Determine the [x, y] coordinate at the center of the cell enclosing the given text.  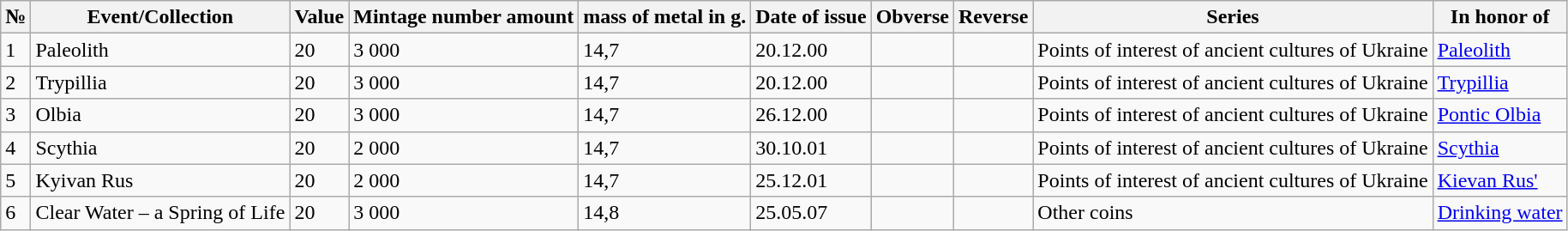
Mintage number amount [464, 17]
4 [15, 148]
14,8 [665, 213]
Value [319, 17]
In honor of [1500, 17]
30.10.01 [811, 148]
6 [15, 213]
25.12.01 [811, 180]
2 [15, 82]
Clear Water – a Spring of Life [160, 213]
Date of issue [811, 17]
Pontic Olbia [1500, 115]
Event/Collection [160, 17]
3 [15, 115]
mass of metal in g. [665, 17]
Drinking water [1500, 213]
1 [15, 50]
26.12.00 [811, 115]
Reverse [993, 17]
25.05.07 [811, 213]
5 [15, 180]
Kievan Rus' [1500, 180]
№ [15, 17]
Kyivan Rus [160, 180]
Olbia [160, 115]
Series [1233, 17]
Other coins [1233, 213]
Obverse [912, 17]
